Pinpoint the cell where the given text exists, returning its [X, Y] midpoint coordinate. 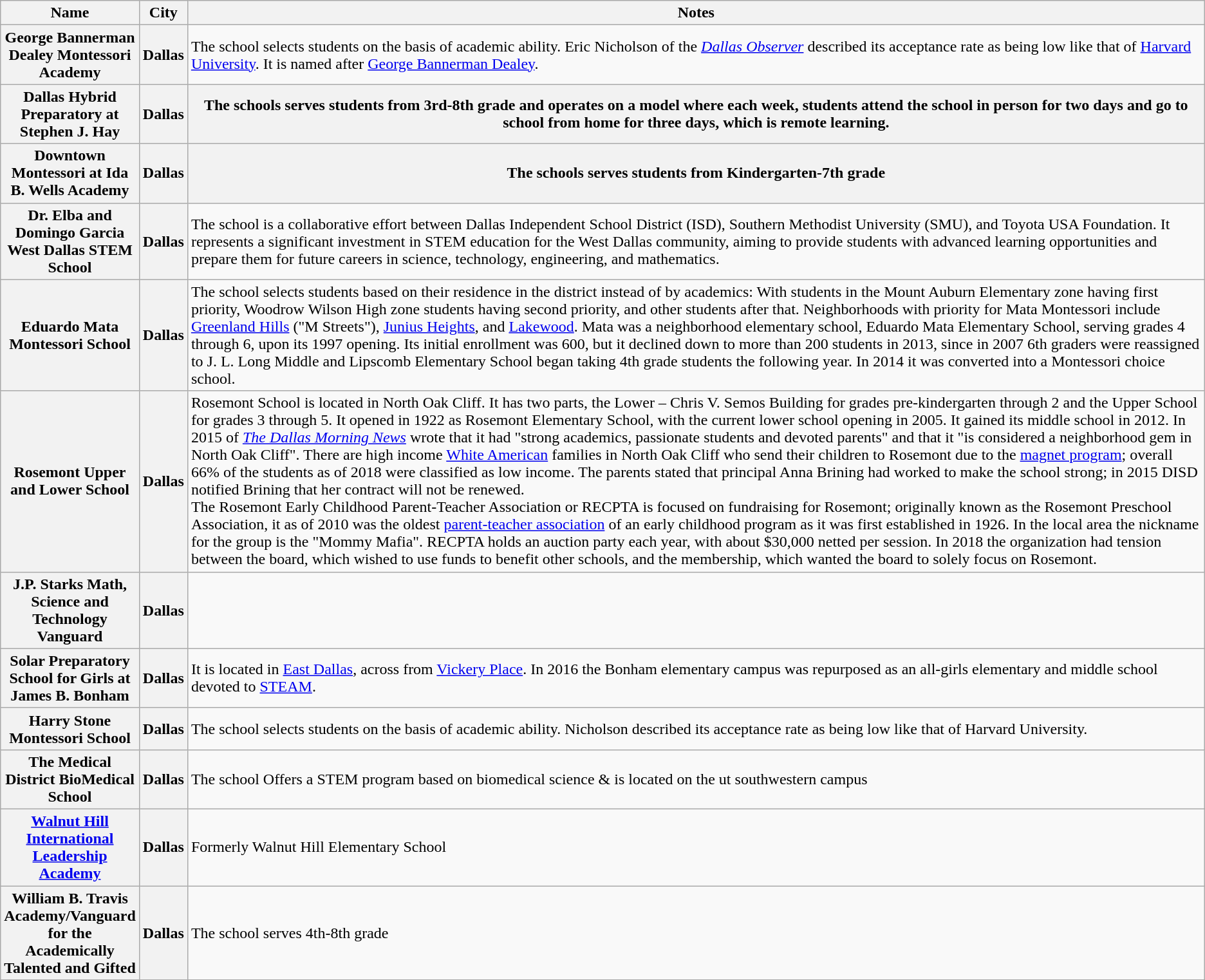
Dr. Elba and Domingo Garcia West Dallas STEM School [70, 241]
The school selects students on the basis of academic ability. Nicholson described its acceptance rate as being low like that of Harvard University. [696, 729]
Formerly Walnut Hill Elementary School [696, 847]
Harry Stone Montessori School [70, 729]
Downtown Montessori at Ida B. Wells Academy [70, 173]
Dallas Hybrid Preparatory at Stephen J. Hay [70, 114]
Rosemont Upper and Lower School [70, 482]
The Medical District BioMedical School [70, 779]
J.P. Starks Math, Science and Technology Vanguard [70, 610]
The schools serves students from Kindergarten-7th grade [696, 173]
Notes [696, 13]
William B. Travis Academy/Vanguard for the Academically Talented and Gifted [70, 933]
Solar Preparatory School for Girls at James B. Bonham [70, 678]
City [163, 13]
Walnut Hill International Leadership Academy [70, 847]
Name [70, 13]
Eduardo Mata Montessori School [70, 335]
The school Offers a STEM program based on biomedical science & is located on the ut southwestern campus [696, 779]
The school serves 4th-8th grade [696, 933]
George Bannerman Dealey Montessori Academy [70, 55]
